Determine the [x, y] coordinate at the center of the cell enclosing the given text.  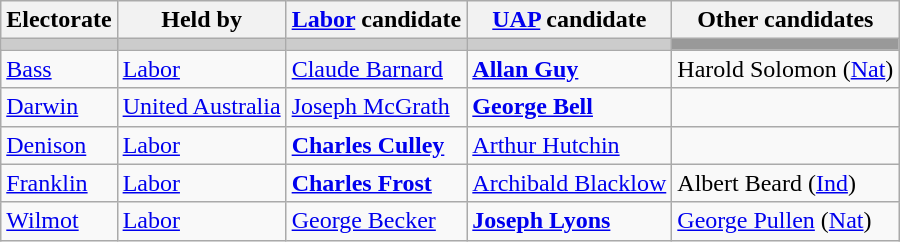
Archibald Blacklow [570, 183]
George Bell [570, 107]
Joseph McGrath [376, 107]
Albert Beard (Ind) [786, 183]
George Pullen (Nat) [786, 221]
George Becker [376, 221]
Joseph Lyons [570, 221]
Held by [202, 20]
Labor candidate [376, 20]
Denison [59, 145]
Wilmot [59, 221]
Charles Culley [376, 145]
United Australia [202, 107]
Claude Barnard [376, 69]
Bass [59, 69]
Harold Solomon (Nat) [786, 69]
Darwin [59, 107]
Arthur Hutchin [570, 145]
Allan Guy [570, 69]
Other candidates [786, 20]
Franklin [59, 183]
Electorate [59, 20]
UAP candidate [570, 20]
Charles Frost [376, 183]
